Extract the (x, y) coordinate from the center of the cell holding the provided text.  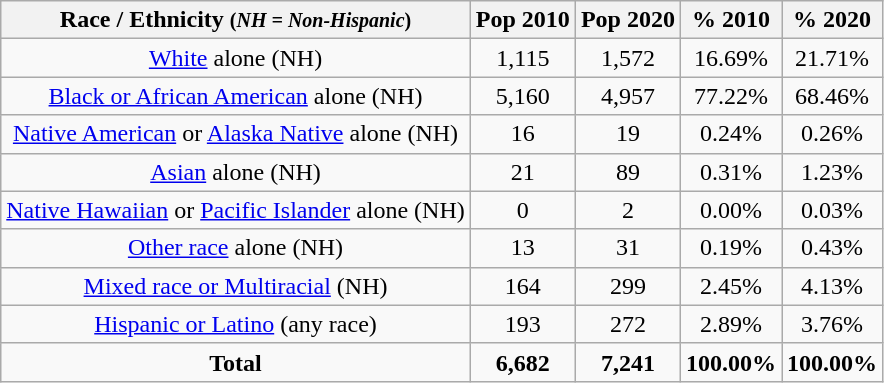
21 (522, 172)
% 2010 (730, 20)
7,241 (628, 362)
Mixed race or Multiracial (NH) (236, 286)
2.89% (730, 324)
Black or African American alone (NH) (236, 96)
5,160 (522, 96)
0.19% (730, 248)
193 (522, 324)
Pop 2010 (522, 20)
1.23% (832, 172)
16 (522, 134)
0.24% (730, 134)
White alone (NH) (236, 58)
68.46% (832, 96)
2.45% (730, 286)
Asian alone (NH) (236, 172)
2 (628, 210)
% 2020 (832, 20)
Race / Ethnicity (NH = Non-Hispanic) (236, 20)
89 (628, 172)
0.03% (832, 210)
31 (628, 248)
0.43% (832, 248)
0.26% (832, 134)
16.69% (730, 58)
6,682 (522, 362)
Other race alone (NH) (236, 248)
Native American or Alaska Native alone (NH) (236, 134)
Pop 2020 (628, 20)
Total (236, 362)
4.13% (832, 286)
77.22% (730, 96)
3.76% (832, 324)
4,957 (628, 96)
0 (522, 210)
Hispanic or Latino (any race) (236, 324)
21.71% (832, 58)
164 (522, 286)
1,115 (522, 58)
19 (628, 134)
0.00% (730, 210)
272 (628, 324)
1,572 (628, 58)
Native Hawaiian or Pacific Islander alone (NH) (236, 210)
299 (628, 286)
0.31% (730, 172)
13 (522, 248)
